Extract the (x, y) coordinate from the center of the cell holding the provided text.  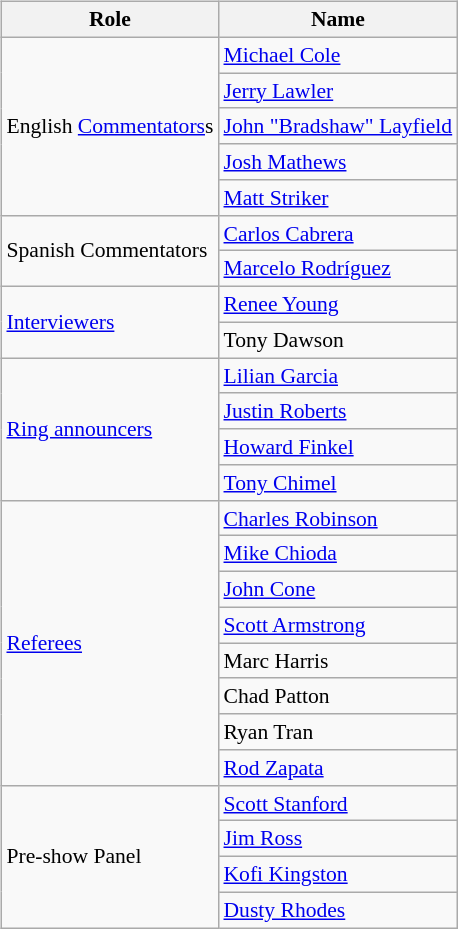
Chad Patton (338, 696)
Jerry Lawler (338, 91)
Josh Mathews (338, 162)
Pre-show Panel (110, 856)
Spanish Commentators (110, 250)
Michael Cole (338, 55)
Ring announcers (110, 429)
Role (110, 20)
Dusty Rhodes (338, 910)
Justin Roberts (338, 411)
Interviewers (110, 322)
Charles Robinson (338, 518)
Carlos Cabrera (338, 233)
Ryan Tran (338, 732)
Tony Dawson (338, 340)
Referees (110, 642)
Howard Finkel (338, 447)
Name (338, 20)
Mike Chioda (338, 554)
Matt Striker (338, 198)
Kofi Kingston (338, 875)
John "Bradshaw" Layfield (338, 126)
English Commentatorss (110, 126)
Scott Stanford (338, 803)
Marcelo Rodríguez (338, 269)
John Cone (338, 590)
Renee Young (338, 305)
Scott Armstrong (338, 625)
Lilian Garcia (338, 376)
Marc Harris (338, 661)
Jim Ross (338, 839)
Rod Zapata (338, 768)
Tony Chimel (338, 483)
